Find where the given text appears and provide that cell's center as (X, Y) coordinate. 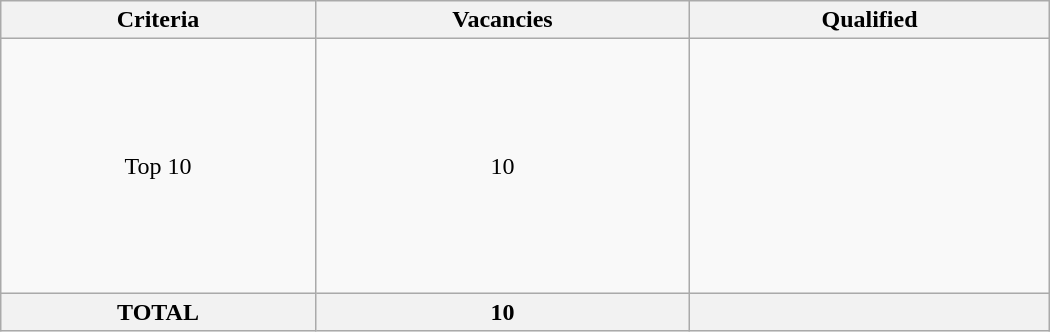
Top 10 (158, 166)
Vacancies (502, 20)
Criteria (158, 20)
Qualified (870, 20)
TOTAL (158, 312)
